Pinpoint the cell where the given text exists, returning its [X, Y] midpoint coordinate. 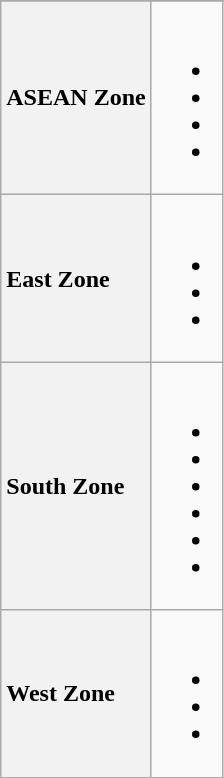
East Zone [76, 278]
South Zone [76, 486]
ASEAN Zone [76, 98]
West Zone [76, 694]
